Scan for the cell matching the given text and deliver its (x, y) coordinate at center. 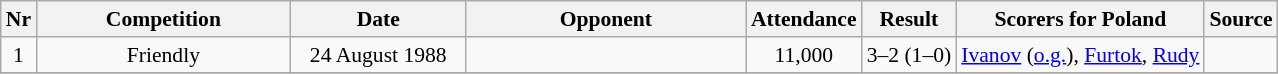
Competition (164, 19)
Opponent (606, 19)
Source (1240, 19)
Scorers for Poland (1080, 19)
Result (910, 19)
Attendance (804, 19)
24 August 1988 (378, 55)
3–2 (1–0) (910, 55)
11,000 (804, 55)
Date (378, 19)
Nr (18, 19)
1 (18, 55)
Friendly (164, 55)
Ivanov (o.g.), Furtok, Rudy (1080, 55)
